Pinpoint the cell where the given text exists, returning its (X, Y) midpoint coordinate. 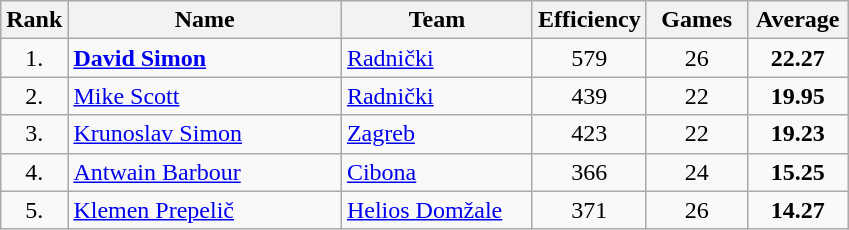
366 (589, 172)
4. (34, 172)
Team (436, 20)
24 (696, 172)
22.27 (798, 58)
David Simon (205, 58)
5. (34, 210)
Average (798, 20)
579 (589, 58)
3. (34, 134)
15.25 (798, 172)
Games (696, 20)
Helios Domžale (436, 210)
Antwain Barbour (205, 172)
Krunoslav Simon (205, 134)
2. (34, 96)
1. (34, 58)
19.95 (798, 96)
Klemen Prepelič (205, 210)
Name (205, 20)
371 (589, 210)
19.23 (798, 134)
Efficiency (589, 20)
Rank (34, 20)
Cibona (436, 172)
Zagreb (436, 134)
14.27 (798, 210)
439 (589, 96)
Mike Scott (205, 96)
423 (589, 134)
